Capture the cell that displays the provided text and extract its (X, Y) central coordinate. 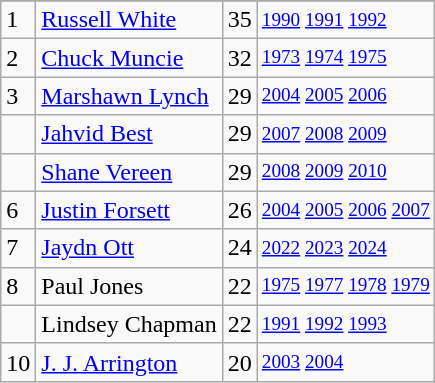
Chuck Muncie (129, 58)
7 (18, 248)
1990 1991 1992 (346, 20)
1991 1992 1993 (346, 324)
3 (18, 96)
Paul Jones (129, 286)
J. J. Arrington (129, 362)
Justin Forsett (129, 210)
6 (18, 210)
1975 1977 1978 1979 (346, 286)
32 (240, 58)
2007 2008 2009 (346, 134)
Shane Vereen (129, 172)
35 (240, 20)
2004 2005 2006 2007 (346, 210)
2022 2023 2024 (346, 248)
26 (240, 210)
2 (18, 58)
1 (18, 20)
20 (240, 362)
8 (18, 286)
1973 1974 1975 (346, 58)
Russell White (129, 20)
Jaydn Ott (129, 248)
2008 2009 2010 (346, 172)
2004 2005 2006 (346, 96)
Marshawn Lynch (129, 96)
Lindsey Chapman (129, 324)
24 (240, 248)
10 (18, 362)
Jahvid Best (129, 134)
2003 2004 (346, 362)
